Scan for the cell matching the given text and deliver its [X, Y] coordinate at center. 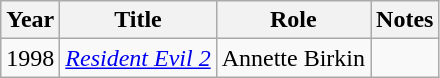
Notes [405, 20]
1998 [30, 58]
Annette Birkin [293, 58]
Resident Evil 2 [138, 58]
Title [138, 20]
Year [30, 20]
Role [293, 20]
